Search for the cell housing the specified text and yield its [x, y] center coordinate. 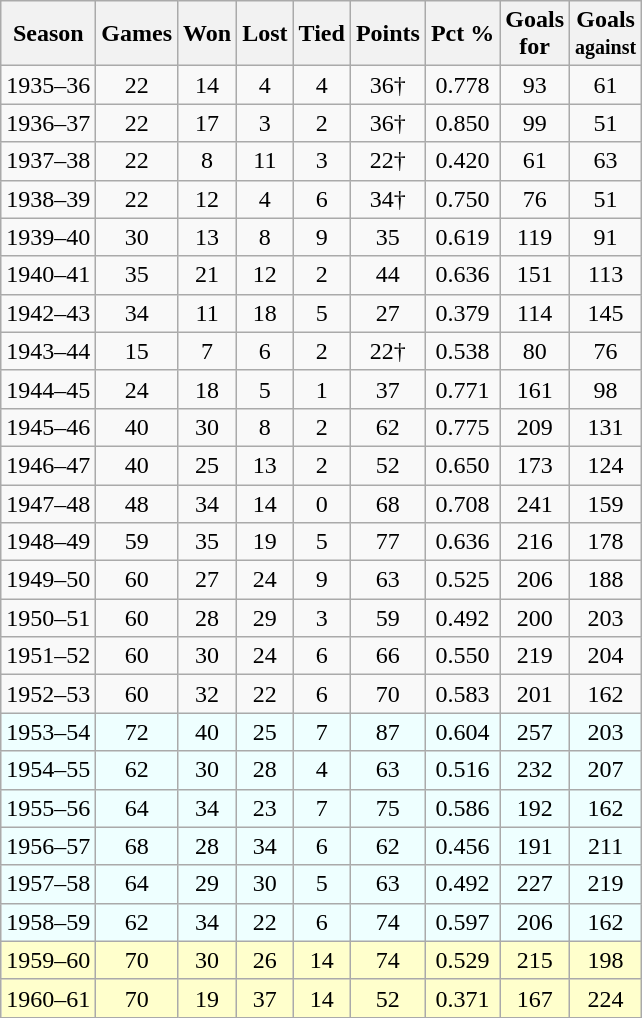
Lost [265, 34]
201 [535, 694]
0.597 [462, 922]
232 [535, 770]
48 [137, 503]
0.850 [462, 123]
151 [535, 275]
0.420 [462, 161]
1956–57 [48, 846]
113 [606, 275]
0.771 [462, 389]
Tied [322, 34]
1945–46 [48, 427]
1936–37 [48, 123]
1950–51 [48, 618]
77 [388, 542]
200 [535, 618]
1938–39 [48, 199]
1939–40 [48, 237]
0.775 [462, 427]
1955–56 [48, 808]
Pct % [462, 34]
198 [606, 960]
0.650 [462, 465]
173 [535, 465]
Goalsfor [535, 34]
0.550 [462, 656]
Season [48, 34]
1951–52 [48, 656]
0.586 [462, 808]
1943–44 [48, 351]
0 [322, 503]
0.619 [462, 237]
191 [535, 846]
98 [606, 389]
167 [535, 998]
17 [208, 123]
15 [137, 351]
131 [606, 427]
188 [606, 580]
124 [606, 465]
1953–54 [48, 732]
159 [606, 503]
119 [535, 237]
207 [606, 770]
26 [265, 960]
0.583 [462, 694]
1959–60 [48, 960]
241 [535, 503]
72 [137, 732]
0.708 [462, 503]
0.371 [462, 998]
87 [388, 732]
161 [535, 389]
91 [606, 237]
211 [606, 846]
23 [265, 808]
209 [535, 427]
192 [535, 808]
1946–47 [48, 465]
0.604 [462, 732]
Games [137, 34]
0.778 [462, 85]
66 [388, 656]
0.529 [462, 960]
1940–41 [48, 275]
1942–43 [48, 313]
32 [208, 694]
Goalsagainst [606, 34]
99 [535, 123]
1935–36 [48, 85]
227 [535, 884]
1960–61 [48, 998]
257 [535, 732]
216 [535, 542]
Points [388, 34]
34† [388, 199]
145 [606, 313]
178 [606, 542]
1944–45 [48, 389]
0.750 [462, 199]
0.456 [462, 846]
0.379 [462, 313]
21 [208, 275]
1937–38 [48, 161]
224 [606, 998]
0.516 [462, 770]
1957–58 [48, 884]
204 [606, 656]
75 [388, 808]
93 [535, 85]
1 [322, 389]
215 [535, 960]
0.538 [462, 351]
1949–50 [48, 580]
Won [208, 34]
44 [388, 275]
1948–49 [48, 542]
0.525 [462, 580]
1958–59 [48, 922]
1947–48 [48, 503]
114 [535, 313]
1954–55 [48, 770]
80 [535, 351]
1952–53 [48, 694]
